Locate the cell with the specified text and output its (x, y) center coordinate. 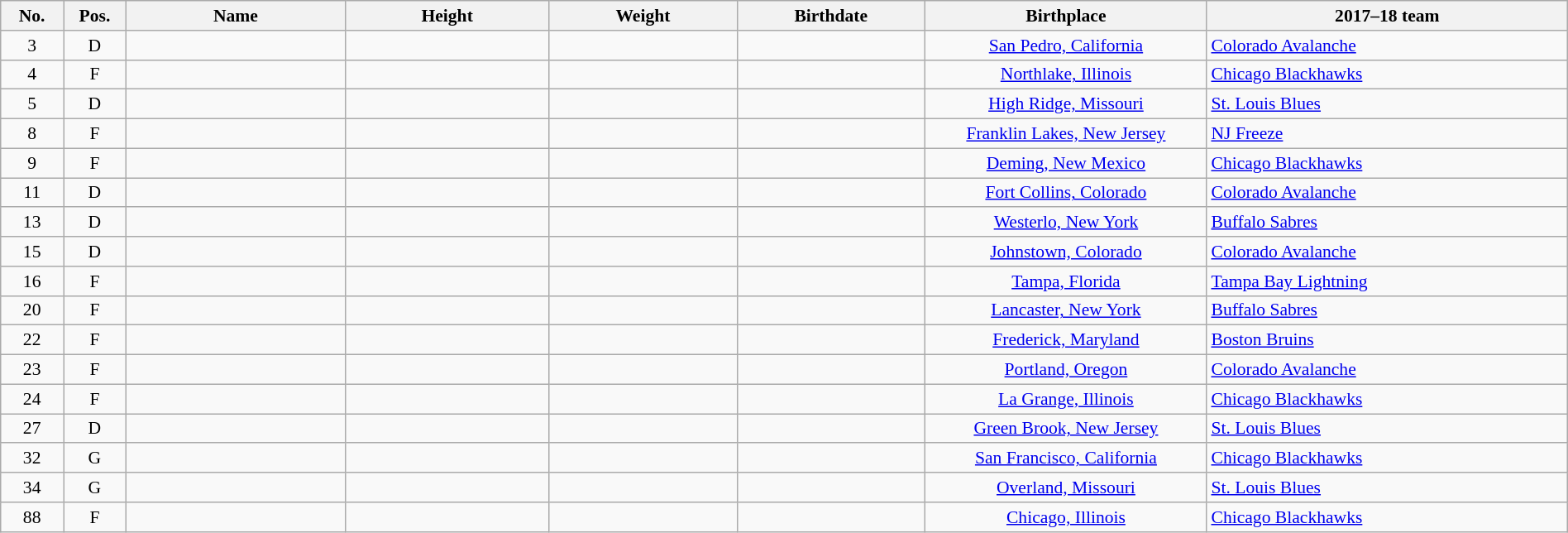
Deming, New Mexico (1065, 163)
Overland, Missouri (1065, 487)
No. (32, 16)
34 (32, 487)
88 (32, 517)
3 (32, 46)
Frederick, Maryland (1065, 340)
Birthplace (1065, 16)
22 (32, 340)
32 (32, 459)
NJ Freeze (1387, 134)
Boston Bruins (1387, 340)
Name (235, 16)
20 (32, 310)
Tampa, Florida (1065, 281)
San Pedro, California (1065, 46)
Birthdate (830, 16)
High Ridge, Missouri (1065, 104)
Lancaster, New York (1065, 310)
Franklin Lakes, New Jersey (1065, 134)
15 (32, 252)
Westerlo, New York (1065, 223)
Pos. (95, 16)
27 (32, 429)
Chicago, Illinois (1065, 517)
9 (32, 163)
23 (32, 370)
San Francisco, California (1065, 459)
Height (447, 16)
11 (32, 193)
Fort Collins, Colorado (1065, 193)
Green Brook, New Jersey (1065, 429)
Johnstown, Colorado (1065, 252)
13 (32, 223)
8 (32, 134)
Tampa Bay Lightning (1387, 281)
Weight (643, 16)
5 (32, 104)
2017–18 team (1387, 16)
La Grange, Illinois (1065, 399)
24 (32, 399)
4 (32, 74)
Portland, Oregon (1065, 370)
16 (32, 281)
Northlake, Illinois (1065, 74)
